Scan for the cell matching the given text and deliver its (x, y) coordinate at center. 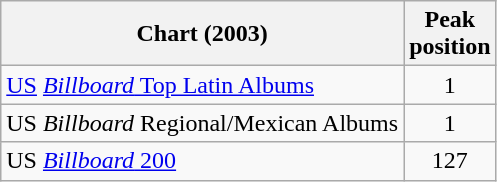
US Billboard Top Latin Albums (202, 85)
Peakposition (450, 34)
US Billboard Regional/Mexican Albums (202, 123)
US Billboard 200 (202, 161)
Chart (2003) (202, 34)
127 (450, 161)
